Extract the (x, y) coordinate from the center of the cell holding the provided text.  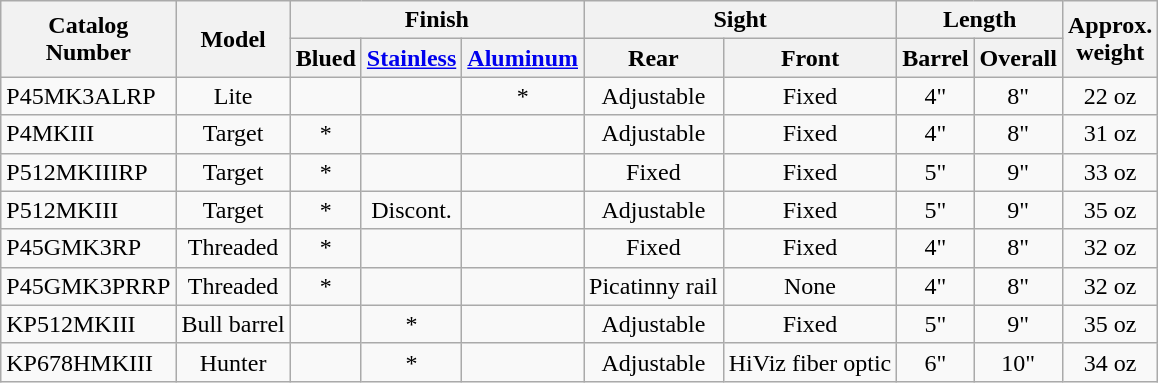
Bull barrel (233, 324)
Discont. (411, 210)
Aluminum (523, 58)
Stainless (411, 58)
P45GMK3PRRP (88, 286)
CatalogNumber (88, 39)
Rear (654, 58)
Picatinny rail (654, 286)
Overall (1018, 58)
Blued (326, 58)
Sight (740, 20)
Approx.weight (1110, 39)
KP512MKIII (88, 324)
33 oz (1110, 172)
22 oz (1110, 96)
P512MKIII (88, 210)
Hunter (233, 362)
KP678HMKIII (88, 362)
P45MK3ALRP (88, 96)
None (810, 286)
Length (980, 20)
10" (1018, 362)
Model (233, 39)
HiViz fiber optic (810, 362)
P45GMK3RP (88, 248)
P512MKIIIRP (88, 172)
P4MKIII (88, 134)
6" (936, 362)
Barrel (936, 58)
31 oz (1110, 134)
Front (810, 58)
Finish (436, 20)
Lite (233, 96)
34 oz (1110, 362)
